Extract the (x, y) coordinate from the center of the cell holding the provided text.  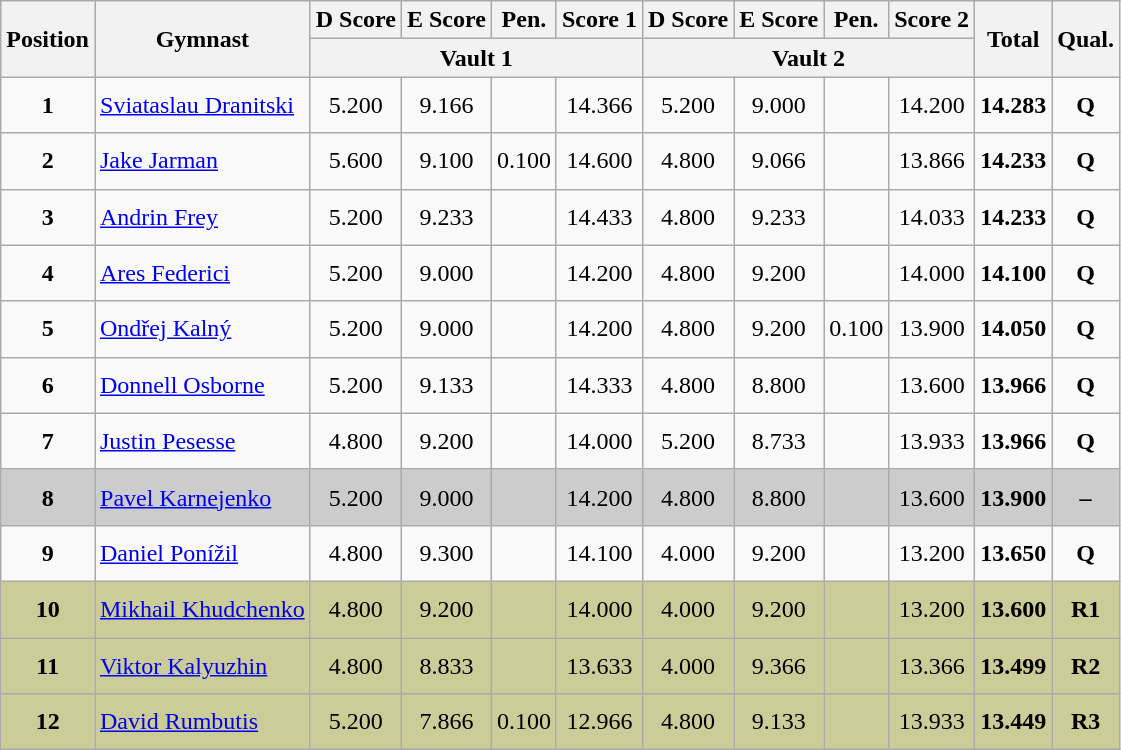
Score 2 (932, 20)
9 (48, 553)
11 (48, 666)
2 (48, 161)
9.166 (446, 105)
Sviataslau Dranitski (202, 105)
Ares Federici (202, 273)
13.866 (932, 161)
10 (48, 609)
– (1086, 497)
Vault 1 (476, 58)
Total (1014, 39)
9.300 (446, 553)
Qual. (1086, 39)
14.366 (599, 105)
Pavel Karnejenko (202, 497)
9.066 (779, 161)
Position (48, 39)
14.283 (1014, 105)
3 (48, 217)
Daniel Ponížil (202, 553)
8 (48, 497)
14.333 (599, 385)
13.650 (1014, 553)
Viktor Kalyuzhin (202, 666)
David Rumbutis (202, 722)
7 (48, 441)
R1 (1086, 609)
14.050 (1014, 329)
9.100 (446, 161)
14.033 (932, 217)
Score 1 (599, 20)
1 (48, 105)
8.733 (779, 441)
12.966 (599, 722)
5.600 (356, 161)
13.449 (1014, 722)
Donnell Osborne (202, 385)
4 (48, 273)
R3 (1086, 722)
Justin Pesesse (202, 441)
Gymnast (202, 39)
13.633 (599, 666)
Jake Jarman (202, 161)
9.366 (779, 666)
Ondřej Kalný (202, 329)
12 (48, 722)
14.600 (599, 161)
6 (48, 385)
Vault 2 (808, 58)
13.499 (1014, 666)
7.866 (446, 722)
13.366 (932, 666)
8.833 (446, 666)
5 (48, 329)
14.433 (599, 217)
Andrin Frey (202, 217)
R2 (1086, 666)
Mikhail Khudchenko (202, 609)
